Return (X, Y) of the center of cell containing provided text 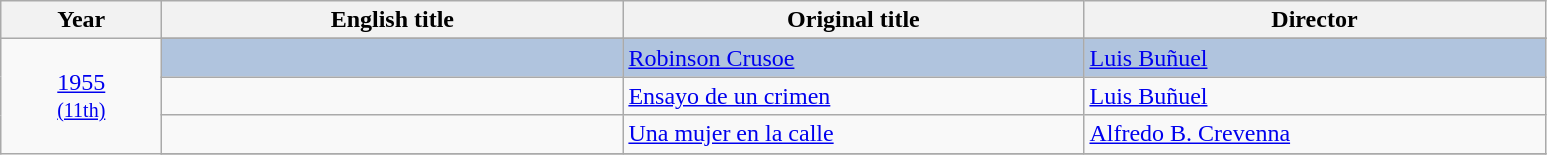
Director (1314, 20)
Original title (854, 20)
Una mujer en la calle (854, 134)
English title (392, 20)
Ensayo de un crimen (854, 96)
Alfredo B. Crevenna (1314, 134)
Year (82, 20)
1955(11th) (82, 96)
Robinson Crusoe (854, 58)
